Pinpoint the cell where the given text exists, returning its [X, Y] midpoint coordinate. 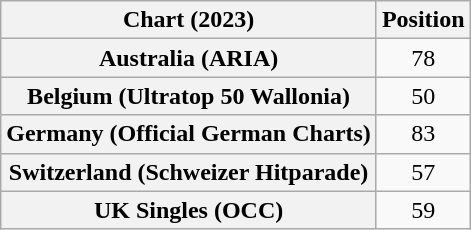
Australia (ARIA) [189, 58]
UK Singles (OCC) [189, 210]
Chart (2023) [189, 20]
Position [423, 20]
Germany (Official German Charts) [189, 134]
83 [423, 134]
59 [423, 210]
Switzerland (Schweizer Hitparade) [189, 172]
50 [423, 96]
Belgium (Ultratop 50 Wallonia) [189, 96]
57 [423, 172]
78 [423, 58]
